Detect which cell encompasses the target text, then output its (X, Y) center coordinate. 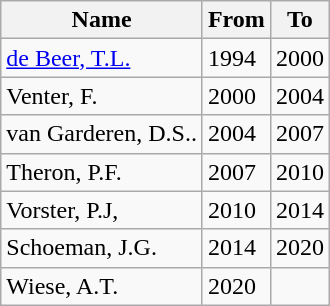
1994 (236, 58)
Wiese, A.T. (102, 286)
Name (102, 20)
van Garderen, D.S.. (102, 134)
Schoeman, J.G. (102, 248)
Vorster, P.J, (102, 210)
de Beer, T.L. (102, 58)
Theron, P.F. (102, 172)
Venter, F. (102, 96)
From (236, 20)
To (300, 20)
